Locate the cell with the specified text and output its [X, Y] center coordinate. 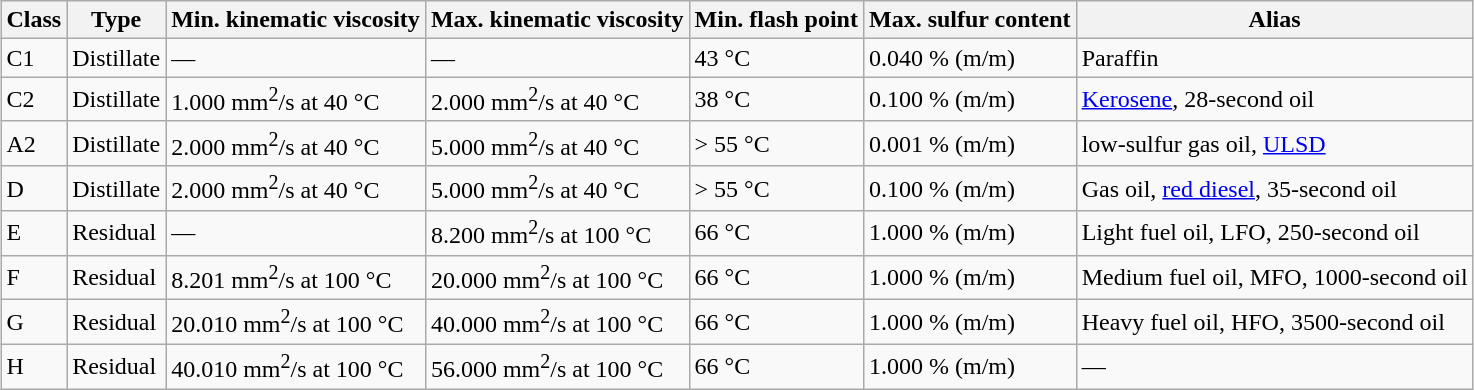
Gas oil, red diesel, 35-second oil [1274, 188]
56.000 mm2/s at 100 °C [557, 366]
D [34, 188]
Type [116, 20]
A2 [34, 144]
Min. kinematic viscosity [296, 20]
Min. flash point [776, 20]
43 °C [776, 58]
0.001 % (m/m) [970, 144]
20.000 mm2/s at 100 °C [557, 278]
Kerosene, 28-second oil [1274, 100]
Alias [1274, 20]
Paraffin [1274, 58]
G [34, 322]
8.201 mm2/s at 100 °C [296, 278]
38 °C [776, 100]
H [34, 366]
Light fuel oil, LFO, 250-second oil [1274, 234]
40.010 mm2/s at 100 °C [296, 366]
low-sulfur gas oil, ULSD [1274, 144]
E [34, 234]
8.200 mm2/s at 100 °C [557, 234]
20.010 mm2/s at 100 °C [296, 322]
Heavy fuel oil, HFO, 3500-second oil [1274, 322]
1.000 mm2/s at 40 °C [296, 100]
Max. kinematic viscosity [557, 20]
0.040 % (m/m) [970, 58]
Max. sulfur content [970, 20]
Class [34, 20]
Medium fuel oil, MFO, 1000-second oil [1274, 278]
C2 [34, 100]
F [34, 278]
40.000 mm2/s at 100 °C [557, 322]
C1 [34, 58]
